Identify which cell holds the provided text, then report its (X, Y) central coordinate. 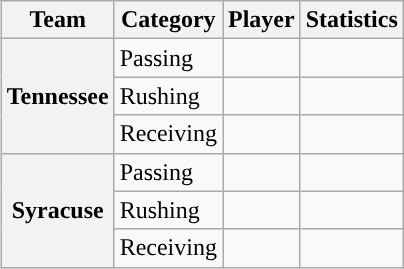
Category (168, 20)
Syracuse (58, 210)
Player (261, 20)
Team (58, 20)
Statistics (352, 20)
Tennessee (58, 96)
